For the text-containing cell, return its midpoint in [x, y] coordinate format. 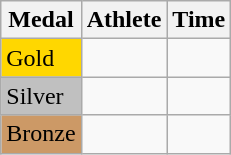
Time [199, 20]
Athlete [124, 20]
Bronze [41, 134]
Medal [41, 20]
Silver [41, 96]
Gold [41, 58]
